Identify which cell holds the provided text, then report its [X, Y] central coordinate. 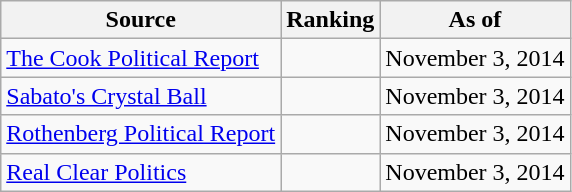
Real Clear Politics [141, 172]
Rothenberg Political Report [141, 134]
As of [475, 20]
Sabato's Crystal Ball [141, 96]
The Cook Political Report [141, 58]
Source [141, 20]
Ranking [330, 20]
